Scan for the cell matching the given text and deliver its (X, Y) coordinate at center. 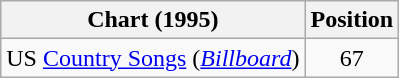
US Country Songs (Billboard) (153, 58)
67 (352, 58)
Chart (1995) (153, 20)
Position (352, 20)
